Capture the cell that displays the provided text and extract its [X, Y] central coordinate. 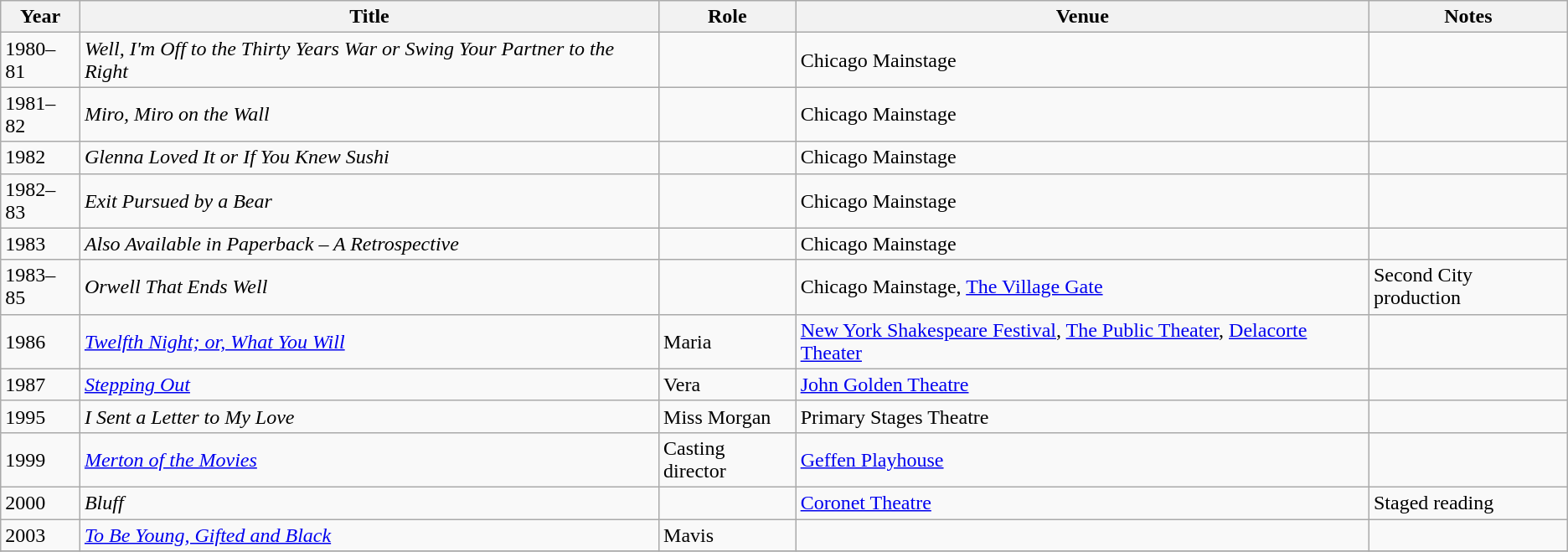
2000 [40, 503]
Maria [728, 342]
Merton of the Movies [369, 459]
Well, I'm Off to the Thirty Years War or Swing Your Partner to the Right [369, 60]
1999 [40, 459]
Casting director [728, 459]
Orwell That Ends Well [369, 286]
2003 [40, 535]
Year [40, 17]
Notes [1467, 17]
Title [369, 17]
New York Shakespeare Festival, The Public Theater, Delacorte Theater [1082, 342]
Geffen Playhouse [1082, 459]
1983 [40, 244]
Exit Pursued by a Bear [369, 201]
Glenna Loved It or If You Knew Sushi [369, 157]
Coronet Theatre [1082, 503]
1987 [40, 384]
1981–82 [40, 114]
1982 [40, 157]
Stepping Out [369, 384]
Bluff [369, 503]
1983–85 [40, 286]
Twelfth Night; or, What You Will [369, 342]
To Be Young, Gifted and Black [369, 535]
Miro, Miro on the Wall [369, 114]
Also Available in Paperback – A Retrospective [369, 244]
1982–83 [40, 201]
Chicago Mainstage, The Village Gate [1082, 286]
Role [728, 17]
Vera [728, 384]
1986 [40, 342]
Primary Stages Theatre [1082, 416]
Mavis [728, 535]
John Golden Theatre [1082, 384]
1980–81 [40, 60]
Staged reading [1467, 503]
1995 [40, 416]
I Sent a Letter to My Love [369, 416]
Second City production [1467, 286]
Miss Morgan [728, 416]
Venue [1082, 17]
